Identify which cell holds the provided text, then report its [X, Y] central coordinate. 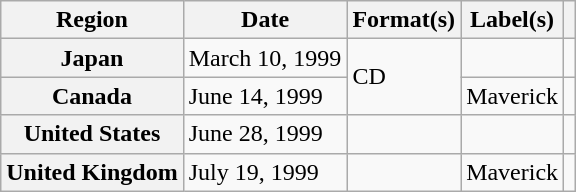
Label(s) [512, 20]
June 14, 1999 [265, 96]
July 19, 1999 [265, 172]
United Kingdom [92, 172]
March 10, 1999 [265, 58]
June 28, 1999 [265, 134]
Date [265, 20]
Canada [92, 96]
Format(s) [404, 20]
United States [92, 134]
Region [92, 20]
CD [404, 77]
Japan [92, 58]
